Capture the cell that displays the provided text and extract its (x, y) central coordinate. 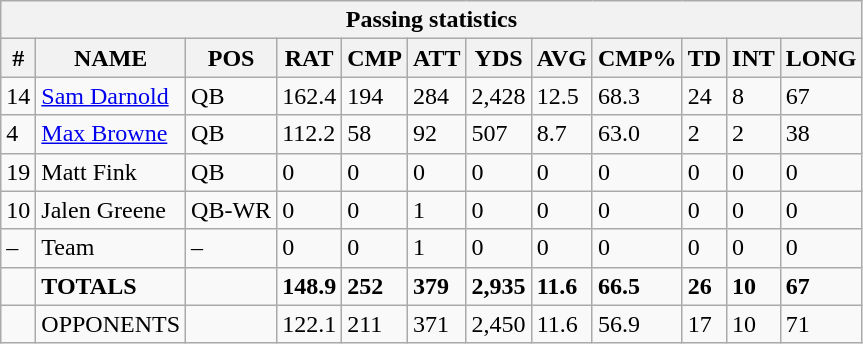
LONG (821, 58)
379 (436, 286)
Team (111, 248)
58 (375, 134)
17 (704, 324)
38 (821, 134)
19 (18, 172)
122.1 (310, 324)
Jalen Greene (111, 210)
POS (232, 58)
QB-WR (232, 210)
8.7 (562, 134)
Matt Fink (111, 172)
YDS (498, 58)
INT (754, 58)
14 (18, 96)
CMP (375, 58)
194 (375, 96)
2,450 (498, 324)
4 (18, 134)
2,428 (498, 96)
AVG (562, 58)
Passing statistics (432, 20)
63.0 (637, 134)
# (18, 58)
24 (704, 96)
68.3 (637, 96)
2,935 (498, 286)
371 (436, 324)
112.2 (310, 134)
NAME (111, 58)
284 (436, 96)
92 (436, 134)
8 (754, 96)
26 (704, 286)
56.9 (637, 324)
252 (375, 286)
12.5 (562, 96)
162.4 (310, 96)
148.9 (310, 286)
Sam Darnold (111, 96)
211 (375, 324)
Max Browne (111, 134)
66.5 (637, 286)
OPPONENTS (111, 324)
71 (821, 324)
ATT (436, 58)
CMP% (637, 58)
TD (704, 58)
TOTALS (111, 286)
507 (498, 134)
RAT (310, 58)
